Output the (x, y) coordinate of the center of the cell containing the given text.  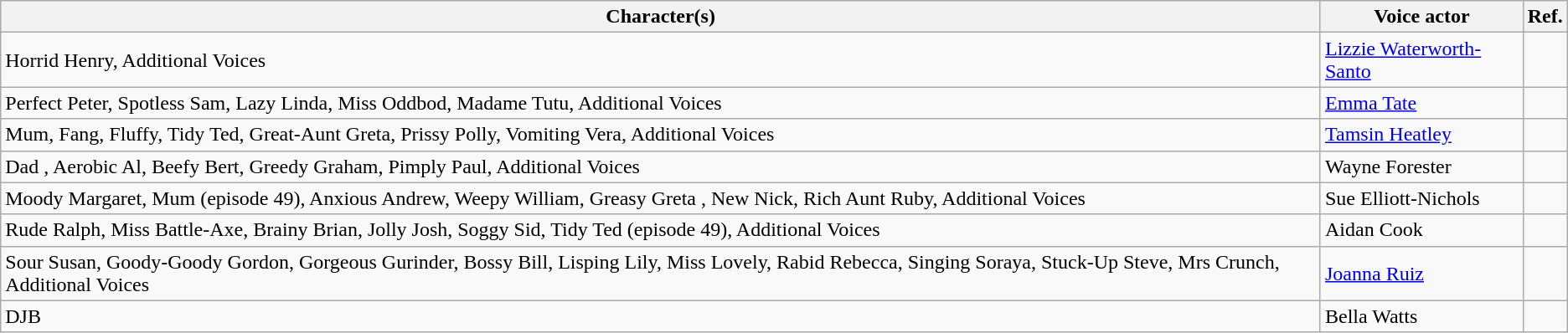
Rude Ralph, Miss Battle-Axe, Brainy Brian, Jolly Josh, Soggy Sid, Tidy Ted (episode 49), Additional Voices (661, 230)
Sue Elliott-Nichols (1421, 198)
Voice actor (1421, 17)
Horrid Henry, Additional Voices (661, 60)
Tamsin Heatley (1421, 135)
Perfect Peter, Spotless Sam, Lazy Linda, Miss Oddbod, Madame Tutu, Additional Voices (661, 103)
Ref. (1545, 17)
Moody Margaret, Mum (episode 49), Anxious Andrew, Weepy William, Greasy Greta , New Nick, Rich Aunt Ruby, Additional Voices (661, 198)
Emma Tate (1421, 103)
DJB (661, 316)
Wayne Forester (1421, 166)
Mum, Fang, Fluffy, Tidy Ted, Great-Aunt Greta, Prissy Polly, Vomiting Vera, Additional Voices (661, 135)
Character(s) (661, 17)
Bella Watts (1421, 316)
Joanna Ruiz (1421, 273)
Aidan Cook (1421, 230)
Dad , Aerobic Al, Beefy Bert, Greedy Graham, Pimply Paul, Additional Voices (661, 166)
Lizzie Waterworth-Santo (1421, 60)
